Provide the (X, Y) coordinate of the cell's center where the given text is located.  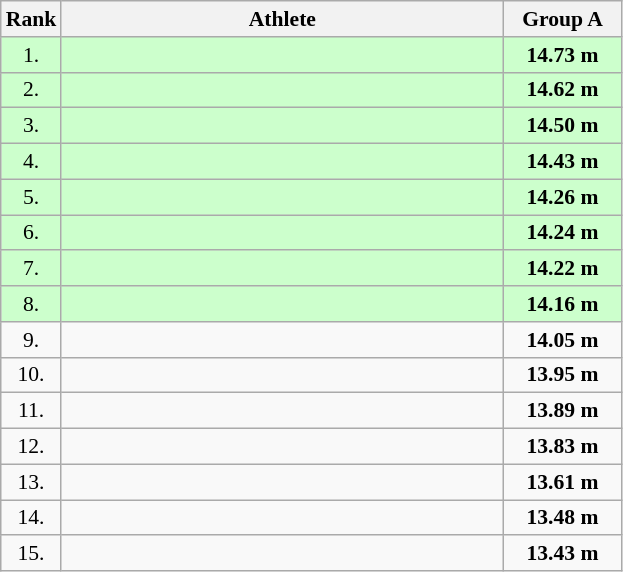
13.48 m (562, 518)
14.50 m (562, 126)
4. (32, 162)
13.83 m (562, 447)
14.43 m (562, 162)
13.89 m (562, 411)
3. (32, 126)
14.05 m (562, 340)
14. (32, 518)
13.95 m (562, 375)
5. (32, 197)
Group A (562, 19)
14.73 m (562, 55)
8. (32, 304)
14.22 m (562, 269)
12. (32, 447)
11. (32, 411)
9. (32, 340)
7. (32, 269)
6. (32, 233)
13.61 m (562, 482)
14.16 m (562, 304)
2. (32, 90)
15. (32, 554)
14.24 m (562, 233)
Rank (32, 19)
13.43 m (562, 554)
10. (32, 375)
14.62 m (562, 90)
14.26 m (562, 197)
13. (32, 482)
1. (32, 55)
Athlete (282, 19)
